Return the [X, Y] coordinate for the center point of the cell that contains the specified text.  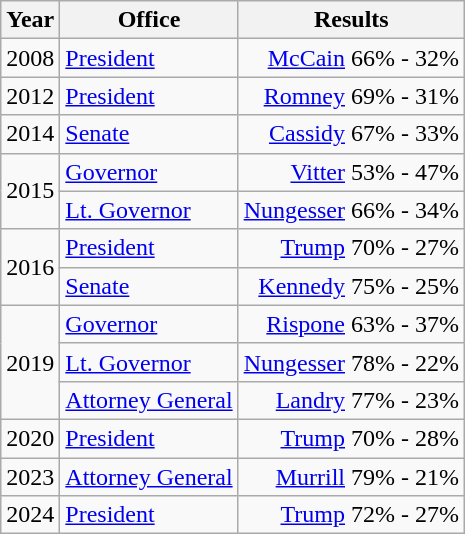
2016 [30, 267]
Vitter 53% - 47% [351, 172]
2023 [30, 477]
Office [149, 20]
Year [30, 20]
2012 [30, 96]
Trump 70% - 27% [351, 248]
Rispone 63% - 37% [351, 324]
Murrill 79% - 21% [351, 477]
2014 [30, 134]
Romney 69% - 31% [351, 96]
2024 [30, 515]
Results [351, 20]
Trump 70% - 28% [351, 438]
Trump 72% - 27% [351, 515]
Nungesser 78% - 22% [351, 362]
2008 [30, 58]
Nungesser 66% - 34% [351, 210]
Kennedy 75% - 25% [351, 286]
2019 [30, 362]
2015 [30, 191]
2020 [30, 438]
Cassidy 67% - 33% [351, 134]
McCain 66% - 32% [351, 58]
Landry 77% - 23% [351, 400]
